Capture the cell that displays the provided text and extract its (X, Y) central coordinate. 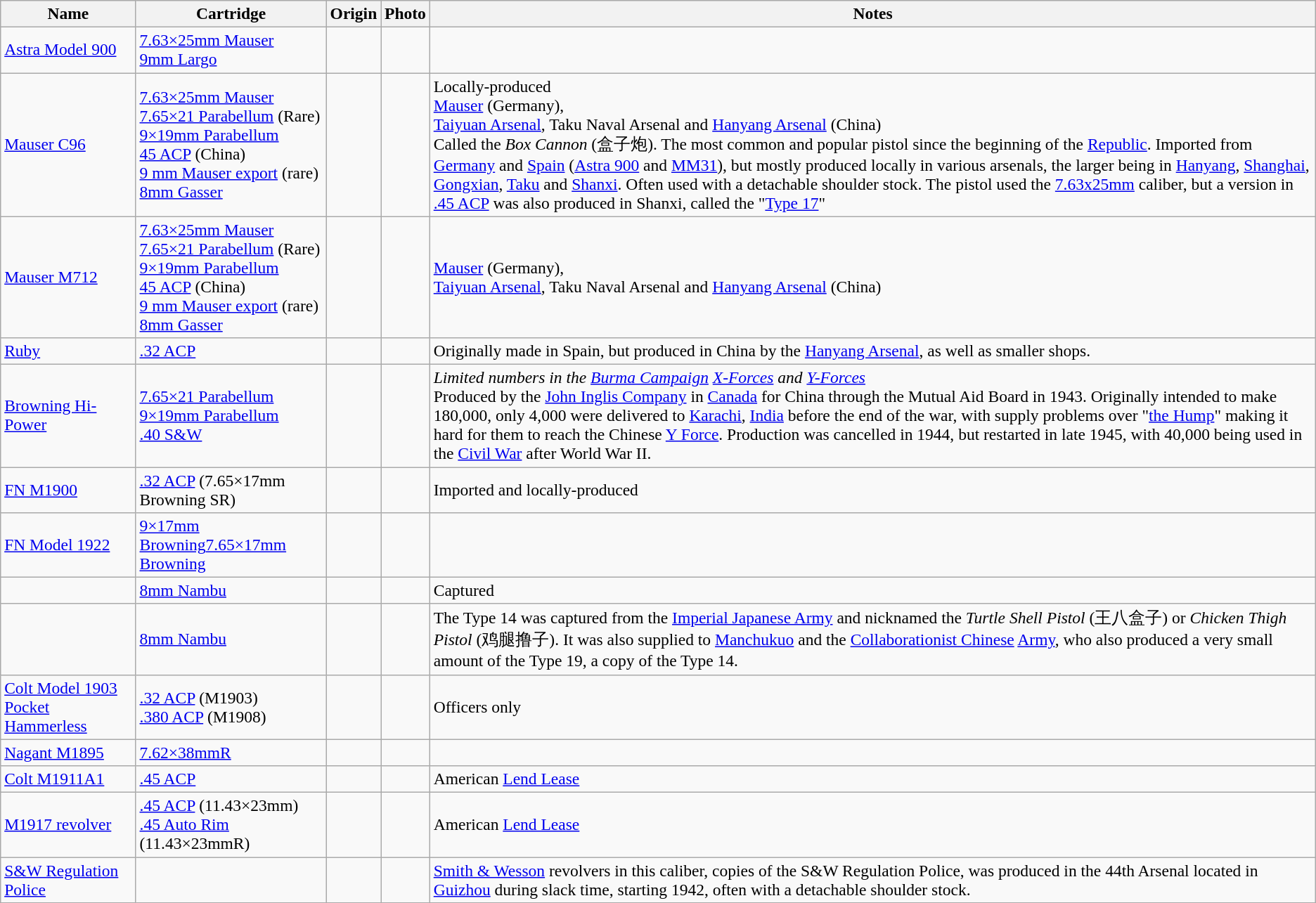
Mauser M712 (68, 277)
FN M1900 (68, 489)
Originally made in Spain, but produced in China by the Hanyang Arsenal, as well as smaller shops. (872, 351)
.45 ACP (11.43×23mm).45 Auto Rim (11.43×23mmR) (231, 824)
.32 ACP (7.65×17mm Browning SR) (231, 489)
.32 ACP (M1903).380 ACP (M1908) (231, 707)
7.62×38mmR (231, 753)
M1917 revolver (68, 824)
Origin (353, 13)
Mauser (Germany),Taiyuan Arsenal, Taku Naval Arsenal and Hanyang Arsenal (China) (872, 277)
Astra Model 900 (68, 49)
FN Model 1922 (68, 545)
Captured (872, 590)
Officers only (872, 707)
Browning Hi-Power (68, 415)
Mauser C96 (68, 144)
Colt Model 1903 Pocket Hammerless (68, 707)
Photo (406, 13)
Imported and locally-produced (872, 489)
Ruby (68, 351)
S&W Regulation Police (68, 880)
Notes (872, 13)
Nagant M1895 (68, 753)
9×17mm Browning7.65×17mm Browning (231, 545)
.32 ACP (231, 351)
Cartridge (231, 13)
.45 ACP (231, 779)
7.63×25mm Mauser9mm Largo (231, 49)
7.65×21 Parabellum9×19mm Parabellum.40 S&W (231, 415)
Colt M1911A1 (68, 779)
Name (68, 13)
